Return [X, Y] of the center of cell containing provided text 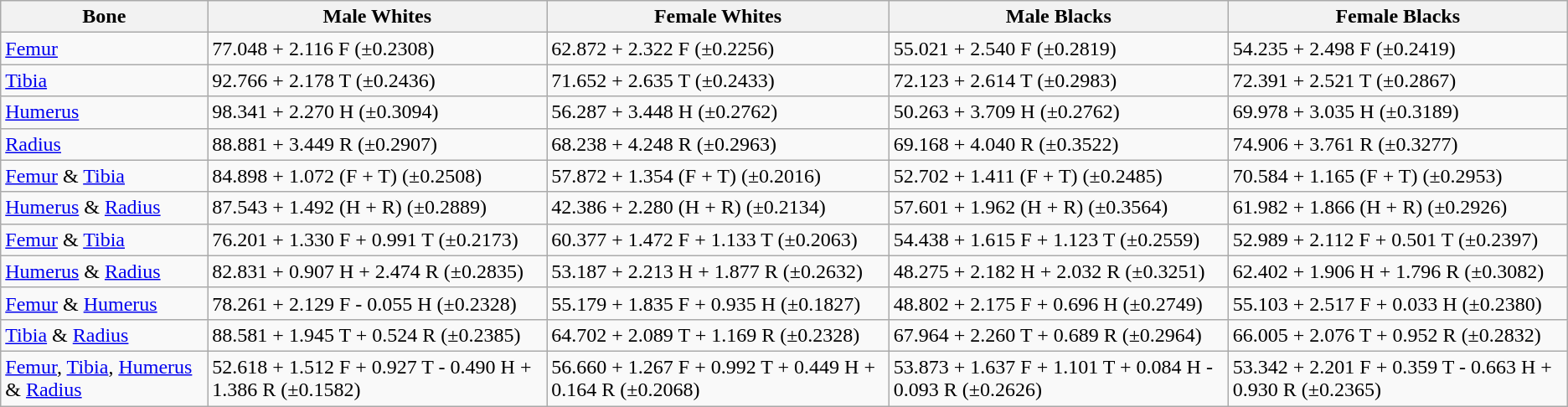
74.906 + 3.761 R (±0.3277) [1397, 144]
Radius [104, 144]
Female Blacks [1397, 17]
42.386 + 2.280 (H + R) (±0.2134) [718, 208]
Male Whites [377, 17]
55.103 + 2.517 F + 0.033 H (±0.2380) [1397, 303]
54.438 + 1.615 F + 1.123 T (±0.2559) [1059, 240]
52.702 + 1.411 (F + T) (±0.2485) [1059, 176]
54.235 + 2.498 F (±0.2419) [1397, 49]
64.702 + 2.089 T + 1.169 R (±0.2328) [718, 335]
82.831 + 0.907 H + 2.474 R (±0.2835) [377, 271]
48.802 + 2.175 F + 0.696 H (±0.2749) [1059, 303]
56.660 + 1.267 F + 0.992 T + 0.449 H + 0.164 R (±0.2068) [718, 379]
53.873 + 1.637 F + 1.101 T + 0.084 H - 0.093 R (±0.2626) [1059, 379]
56.287 + 3.448 H (±0.2762) [718, 112]
Female Whites [718, 17]
Femur, Tibia, Humerus & Radius [104, 379]
48.275 + 2.182 H + 2.032 R (±0.3251) [1059, 271]
Tibia & Radius [104, 335]
68.238 + 4.248 R (±0.2963) [718, 144]
55.179 + 1.835 F + 0.935 H (±0.1827) [718, 303]
69.978 + 3.035 H (±0.3189) [1397, 112]
88.881 + 3.449 R (±0.2907) [377, 144]
84.898 + 1.072 (F + T) (±0.2508) [377, 176]
72.123 + 2.614 T (±0.2983) [1059, 80]
55.021 + 2.540 F (±0.2819) [1059, 49]
53.187 + 2.213 H + 1.877 R (±0.2632) [718, 271]
62.872 + 2.322 F (±0.2256) [718, 49]
Femur [104, 49]
Tibia [104, 80]
92.766 + 2.178 T (±0.2436) [377, 80]
61.982 + 1.866 (H + R) (±0.2926) [1397, 208]
57.872 + 1.354 (F + T) (±0.2016) [718, 176]
52.618 + 1.512 F + 0.927 T - 0.490 H + 1.386 R (±0.1582) [377, 379]
88.581 + 1.945 T + 0.524 R (±0.2385) [377, 335]
Femur & Humerus [104, 303]
57.601 + 1.962 (H + R) (±0.3564) [1059, 208]
62.402 + 1.906 H + 1.796 R (±0.3082) [1397, 271]
98.341 + 2.270 H (±0.3094) [377, 112]
78.261 + 2.129 F - 0.055 H (±0.2328) [377, 303]
70.584 + 1.165 (F + T) (±0.2953) [1397, 176]
67.964 + 2.260 T + 0.689 R (±0.2964) [1059, 335]
Bone [104, 17]
72.391 + 2.521 T (±0.2867) [1397, 80]
50.263 + 3.709 H (±0.2762) [1059, 112]
60.377 + 1.472 F + 1.133 T (±0.2063) [718, 240]
69.168 + 4.040 R (±0.3522) [1059, 144]
53.342 + 2.201 F + 0.359 T - 0.663 H + 0.930 R (±0.2365) [1397, 379]
52.989 + 2.112 F + 0.501 T (±0.2397) [1397, 240]
66.005 + 2.076 T + 0.952 R (±0.2832) [1397, 335]
Male Blacks [1059, 17]
76.201 + 1.330 F + 0.991 T (±0.2173) [377, 240]
Humerus [104, 112]
71.652 + 2.635 T (±0.2433) [718, 80]
77.048 + 2.116 F (±0.2308) [377, 49]
87.543 + 1.492 (H + R) (±0.2889) [377, 208]
